Output the [x, y] coordinate of the center of the cell containing the given text.  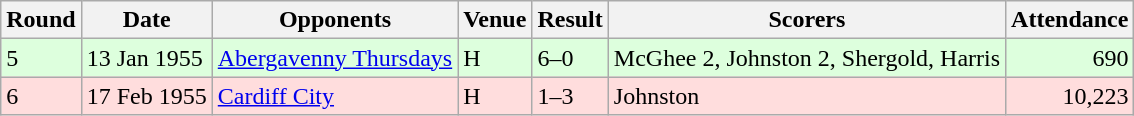
Abergavenny Thursdays [334, 58]
Date [146, 20]
690 [1070, 58]
McGhee 2, Johnston 2, Shergold, Harris [806, 58]
17 Feb 1955 [146, 96]
Scorers [806, 20]
1–3 [570, 96]
Opponents [334, 20]
Cardiff City [334, 96]
5 [41, 58]
Round [41, 20]
10,223 [1070, 96]
Attendance [1070, 20]
Result [570, 20]
6–0 [570, 58]
Venue [495, 20]
13 Jan 1955 [146, 58]
Johnston [806, 96]
6 [41, 96]
